Identify which cell holds the provided text, then report its (x, y) central coordinate. 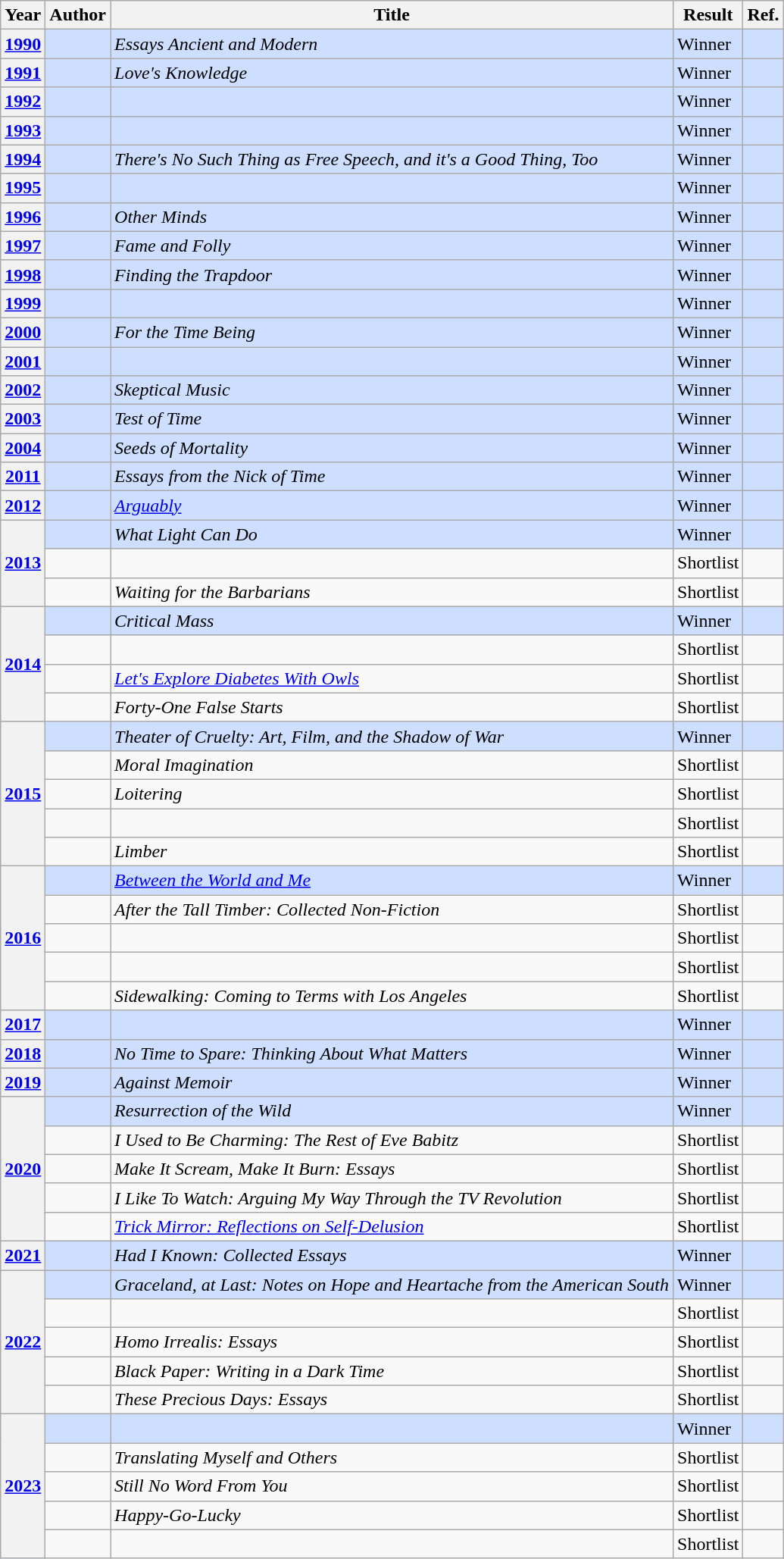
Skeptical Music (392, 390)
I Used to Be Charming: The Rest of Eve Babitz (392, 1140)
1999 (23, 303)
2012 (23, 506)
Still No Word From You (392, 1486)
Translating Myself and Others (392, 1457)
1993 (23, 130)
2002 (23, 390)
1998 (23, 274)
Limber (392, 852)
Trick Mirror: Reflections on Self-Delusion (392, 1226)
Had I Known: Collected Essays (392, 1255)
1990 (23, 44)
Finding the Trapdoor (392, 274)
2015 (23, 794)
Other Minds (392, 217)
Forty-One False Starts (392, 707)
These Precious Days: Essays (392, 1400)
Test of Time (392, 419)
Between the World and Me (392, 881)
2021 (23, 1255)
2020 (23, 1169)
2017 (23, 1025)
2000 (23, 332)
2022 (23, 1342)
Fame and Folly (392, 246)
1992 (23, 102)
Graceland, at Last: Notes on Hope and Heartache from the American South (392, 1285)
Let's Explore Diabetes With Owls (392, 678)
1995 (23, 188)
Sidewalking: Coming to Terms with Los Angeles (392, 996)
Against Memoir (392, 1082)
2013 (23, 563)
Arguably (392, 506)
2016 (23, 938)
2004 (23, 448)
Resurrection of the Wild (392, 1111)
1996 (23, 217)
2014 (23, 664)
What Light Can Do (392, 534)
No Time to Spare: Thinking About What Matters (392, 1053)
2003 (23, 419)
Essays from the Nick of Time (392, 477)
Loitering (392, 794)
1994 (23, 159)
Title (392, 15)
Critical Mass (392, 621)
1997 (23, 246)
Black Paper: Writing in a Dark Time (392, 1371)
Theater of Cruelty: Art, Film, and the Shadow of War (392, 736)
2018 (23, 1053)
Homo Irrealis: Essays (392, 1342)
Author (78, 15)
Year (23, 15)
Make It Scream, Make It Burn: Essays (392, 1169)
2019 (23, 1082)
1991 (23, 73)
After the Tall Timber: Collected Non-Fiction (392, 909)
Love's Knowledge (392, 73)
Waiting for the Barbarians (392, 592)
There's No Such Thing as Free Speech, and it's a Good Thing, Too (392, 159)
2023 (23, 1486)
Ref. (764, 15)
Moral Imagination (392, 765)
Result (708, 15)
2001 (23, 362)
Seeds of Mortality (392, 448)
Essays Ancient and Modern (392, 44)
I Like To Watch: Arguing My Way Through the TV Revolution (392, 1197)
2011 (23, 477)
For the Time Being (392, 332)
Happy-Go-Lucky (392, 1515)
